From the cell containing the given text, extract its center point as (X, Y) coordinate. 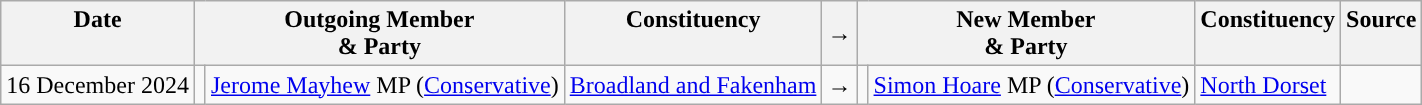
Date (98, 34)
16 December 2024 (98, 85)
Source (1382, 34)
North Dorset (1268, 85)
Outgoing Member& Party (379, 34)
Broadland and Fakenham (693, 85)
Simon Hoare MP (Conservative) (1032, 85)
Jerome Mayhew MP (Conservative) (384, 85)
New Member& Party (1026, 34)
